From the cell containing the given text, extract its center point as (X, Y) coordinate. 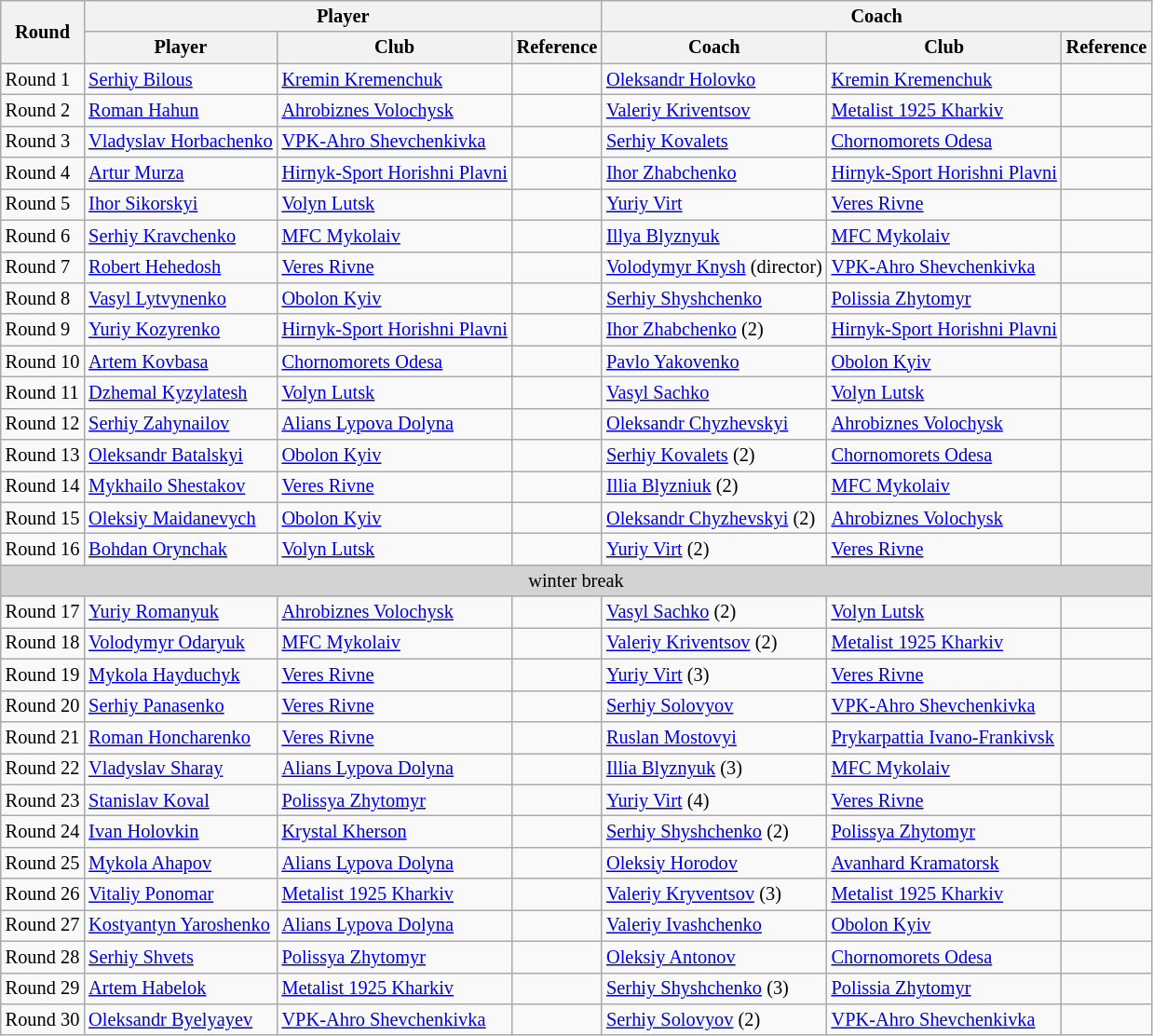
Yuriy Virt (2) (714, 549)
Vitaliy Ponomar (181, 894)
Roman Hahun (181, 110)
Illia Blyzniuk (2) (714, 486)
Volodymyr Odaryuk (181, 643)
Oleksandr Chyzhevskyi (2) (714, 518)
Round 16 (43, 549)
Round 7 (43, 267)
Ruslan Mostovyi (714, 737)
Round 18 (43, 643)
Round 13 (43, 456)
Round 3 (43, 142)
Valeriy Ivashchenko (714, 925)
Serhiy Shyshchenko (714, 298)
Round (43, 32)
Ivan Holovkin (181, 831)
Mykola Hayduchyk (181, 675)
Round 5 (43, 204)
Krystal Kherson (395, 831)
Yuriy Virt (714, 204)
Artem Kovbasa (181, 361)
Oleksandr Holovko (714, 79)
Yuriy Virt (3) (714, 675)
Round 1 (43, 79)
Serhiy Kravchenko (181, 236)
Vasyl Sachko (2) (714, 612)
Oleksiy Antonov (714, 957)
Stanislav Koval (181, 800)
Serhiy Shyshchenko (2) (714, 831)
Ihor Sikorskyi (181, 204)
Robert Hehedosh (181, 267)
Round 15 (43, 518)
Roman Honcharenko (181, 737)
Pavlo Yakovenko (714, 361)
Round 22 (43, 769)
Yuriy Romanyuk (181, 612)
Round 2 (43, 110)
Vasyl Lytvynenko (181, 298)
Artem Habelok (181, 988)
Oleksiy Maidanevych (181, 518)
Round 12 (43, 424)
Valeriy Kriventsov (2) (714, 643)
Vladyslav Sharay (181, 769)
Round 28 (43, 957)
Yuriy Virt (4) (714, 800)
Serhiy Zahynailov (181, 424)
Round 14 (43, 486)
Round 8 (43, 298)
Ihor Zhabchenko (2) (714, 330)
Valeriy Kriventsov (714, 110)
Avanhard Kramatorsk (944, 863)
Serhiy Kovalets (714, 142)
Serhiy Bilous (181, 79)
Round 10 (43, 361)
Round 21 (43, 737)
Round 26 (43, 894)
Round 29 (43, 988)
Round 6 (43, 236)
Serhiy Kovalets (2) (714, 456)
Volodymyr Knysh (director) (714, 267)
Illia Blyznyuk (3) (714, 769)
Mykola Ahapov (181, 863)
Vladyslav Horbachenko (181, 142)
Illya Blyznyuk (714, 236)
Dzhemal Kyzylatesh (181, 392)
Round 25 (43, 863)
Serhiy Panasenko (181, 706)
Yuriy Kozyrenko (181, 330)
Valeriy Kryventsov (3) (714, 894)
Serhiy Shvets (181, 957)
Oleksandr Byelyayev (181, 1019)
Serhiy Solovyov (2) (714, 1019)
Round 4 (43, 173)
winter break (576, 580)
Ihor Zhabchenko (714, 173)
Oleksiy Horodov (714, 863)
Round 11 (43, 392)
Round 9 (43, 330)
Oleksandr Batalskyi (181, 456)
Serhiy Shyshchenko (3) (714, 988)
Artur Murza (181, 173)
Round 19 (43, 675)
Vasyl Sachko (714, 392)
Round 17 (43, 612)
Prykarpattia Ivano-Frankivsk (944, 737)
Round 27 (43, 925)
Oleksandr Chyzhevskyi (714, 424)
Mykhailo Shestakov (181, 486)
Round 20 (43, 706)
Bohdan Orynchak (181, 549)
Round 24 (43, 831)
Round 30 (43, 1019)
Serhiy Solovyov (714, 706)
Kostyantyn Yaroshenko (181, 925)
Round 23 (43, 800)
